Capture the cell that displays the provided text and extract its [x, y] central coordinate. 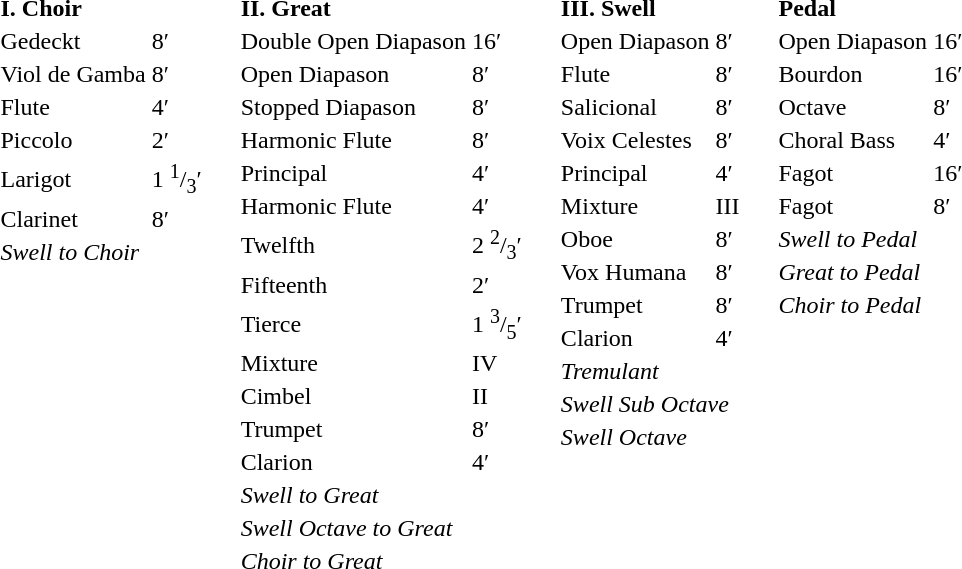
IV [496, 364]
1 3/5′ [496, 324]
Stopped Diapason [353, 107]
Octave [853, 107]
Swell Octave [650, 437]
Double Open Diapason [353, 41]
Twelfth [353, 246]
Salicional [635, 107]
Flute [635, 74]
II [496, 397]
Bourdon [853, 74]
Fifteenth [353, 285]
Swell Octave to Great [381, 529]
Oboe [635, 239]
Swell Sub Octave [650, 404]
Tierce [353, 324]
III [728, 206]
Vox Humana [635, 272]
16′ [496, 41]
2 2/3′ [496, 246]
Voix Celestes [635, 140]
Cimbel [353, 397]
Tremulant [650, 371]
1 1/3′ [176, 180]
Choral Bass [853, 140]
Swell to Great [381, 496]
